From the cell containing the given text, extract its center point as [x, y] coordinate. 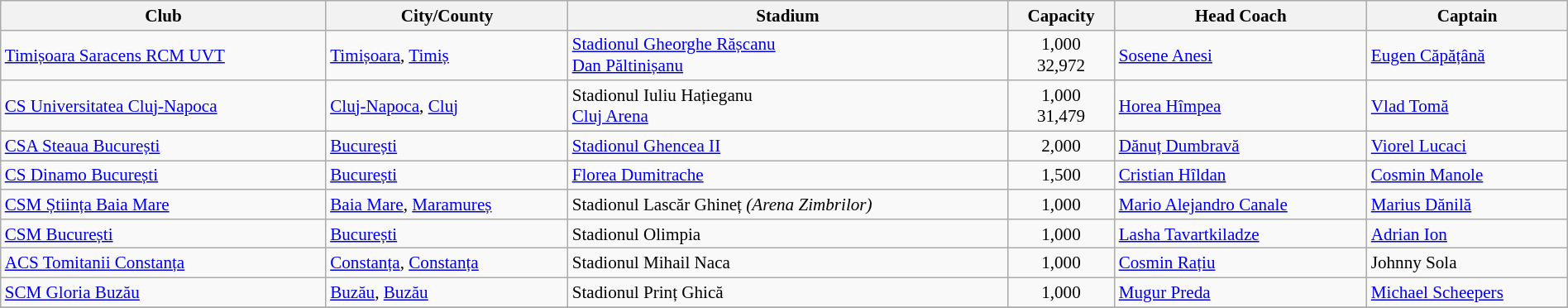
Cluj-Napoca, Cluj [447, 106]
Lasha Tavartkiladze [1241, 233]
Timișoara, Timiș [447, 55]
Stadionul Mihail Naca [787, 263]
Timișoara Saracens RCM UVT [164, 55]
Michael Scheepers [1467, 291]
Baia Mare, Maramureș [447, 204]
Capacity [1061, 15]
1,000 32,972 [1061, 55]
Constanța, Constanța [447, 263]
Mario Alejandro Canale [1241, 204]
Cosmin Manole [1467, 176]
CS Dinamo București [164, 176]
Stadionul Gheorghe Rășcanu Dan Păltinișanu [787, 55]
Adrian Ion [1467, 233]
City/County [447, 15]
Johnny Sola [1467, 263]
ACS Tomitanii Constanța [164, 263]
Stadionul Olimpia [787, 233]
Horea Hîmpea [1241, 106]
CS Universitatea Cluj-Napoca [164, 106]
Captain [1467, 15]
Cosmin Rațiu [1241, 263]
1,000 31,479 [1061, 106]
Stadionul Iuliu Hațieganu Cluj Arena [787, 106]
CSA Steaua București [164, 146]
Club [164, 15]
Buzău, Buzău [447, 291]
Sosene Anesi [1241, 55]
Stadionul Prinț Ghică [787, 291]
Cristian Hîldan [1241, 176]
1,500 [1061, 176]
Florea Dumitrache [787, 176]
Dănuț Dumbravă [1241, 146]
Mugur Preda [1241, 291]
Stadium [787, 15]
SCM Gloria Buzău [164, 291]
CSM Știința Baia Mare [164, 204]
Head Coach [1241, 15]
2,000 [1061, 146]
Stadionul Lascăr Ghineț (Arena Zimbrilor) [787, 204]
Viorel Lucaci [1467, 146]
Stadionul Ghencea II [787, 146]
Marius Dănilă [1467, 204]
CSM București [164, 233]
Eugen Căpățână [1467, 55]
Vlad Tomă [1467, 106]
